Return (x, y) of the center of cell containing provided text 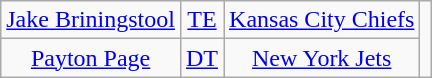
DT (202, 58)
Kansas City Chiefs (322, 20)
Payton Page (91, 58)
Jake Briningstool (91, 20)
New York Jets (322, 58)
TE (202, 20)
